Pinpoint the cell where the given text exists, returning its [x, y] midpoint coordinate. 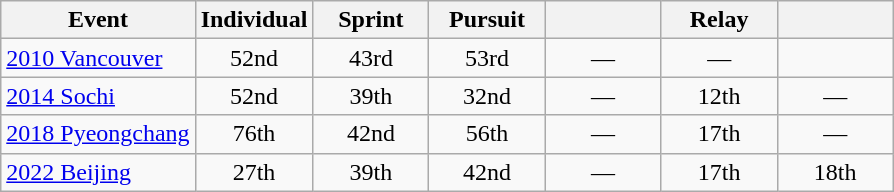
2014 Sochi [98, 96]
43rd [371, 58]
2022 Beijing [98, 172]
Event [98, 20]
Relay [719, 20]
18th [835, 172]
53rd [487, 58]
12th [719, 96]
56th [487, 134]
2010 Vancouver [98, 58]
27th [254, 172]
32nd [487, 96]
2018 Pyeongchang [98, 134]
76th [254, 134]
Sprint [371, 20]
Pursuit [487, 20]
Individual [254, 20]
